From the cell containing the given text, extract its center point as (x, y) coordinate. 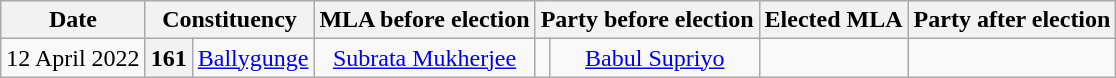
Subrata Mukherjee (424, 58)
12 April 2022 (73, 58)
Party before election (647, 20)
Elected MLA (834, 20)
MLA before election (424, 20)
Constituency (230, 20)
161 (168, 58)
Babul Supriyo (654, 58)
Date (73, 20)
Party after election (1012, 20)
Ballygunge (253, 58)
